Return [X, Y] of the center of cell containing provided text 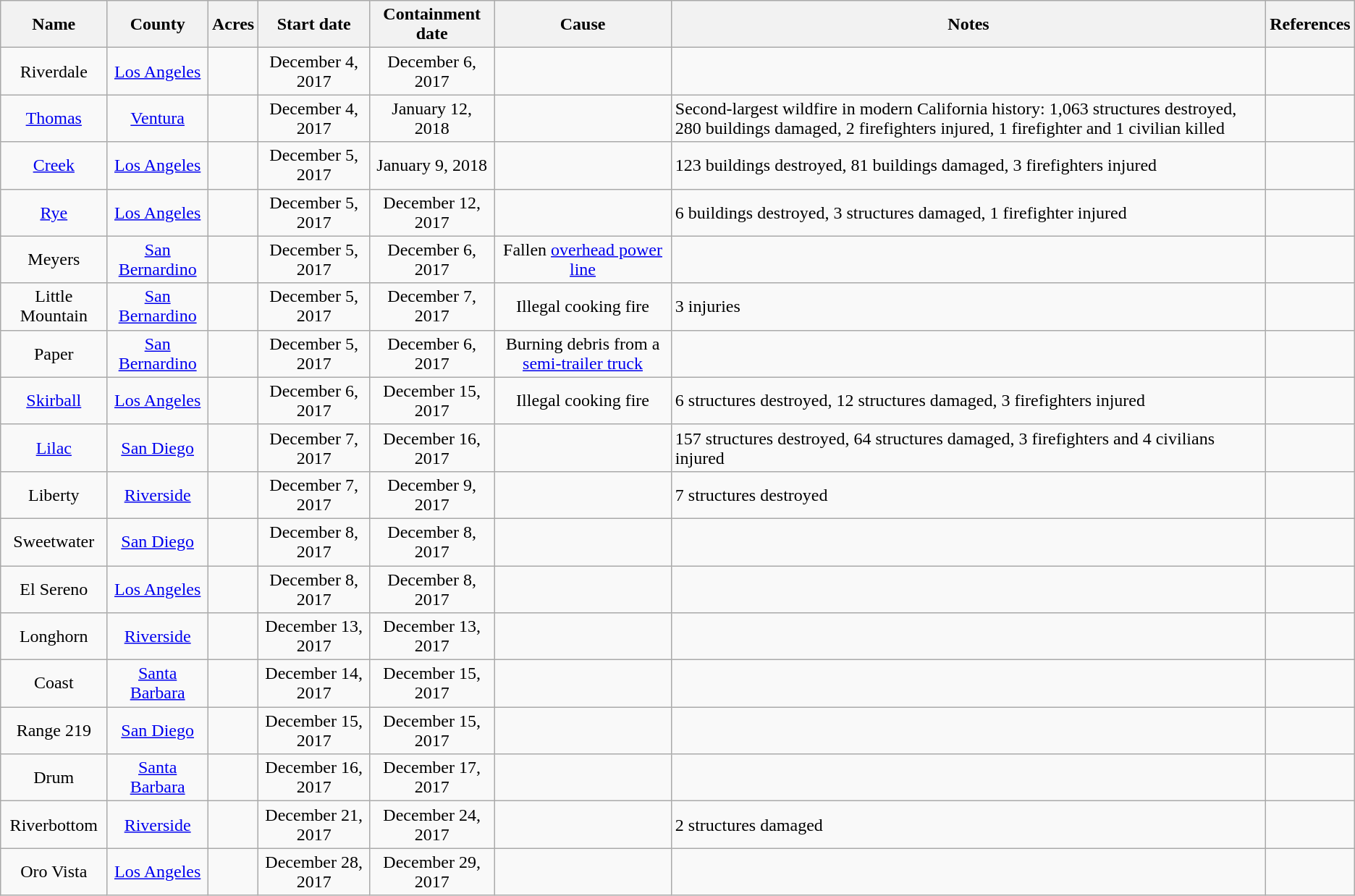
Oro Vista [54, 871]
Notes [968, 25]
Longhorn [54, 637]
Skirball [54, 401]
Burning debris from a semi-trailer truck [583, 353]
Thomas [54, 119]
Acres [233, 25]
Riverdale [54, 71]
Ventura [158, 119]
References [1310, 25]
Start date [314, 25]
Fallen overhead power line [583, 259]
December 9, 2017 [432, 495]
Sweetwater [54, 541]
123 buildings destroyed, 81 buildings damaged, 3 firefighters injured [968, 165]
Containment date [432, 25]
Name [54, 25]
Meyers [54, 259]
Lilac [54, 447]
3 injuries [968, 307]
7 structures destroyed [968, 495]
Coast [54, 683]
2 structures damaged [968, 825]
December 14, 2017 [314, 683]
January 12, 2018 [432, 119]
December 24, 2017 [432, 825]
El Sereno [54, 589]
Paper [54, 353]
Range 219 [54, 731]
6 buildings destroyed, 3 structures damaged, 1 firefighter injured [968, 213]
157 structures destroyed, 64 structures damaged, 3 firefighters and 4 civilians injured [968, 447]
County [158, 25]
December 12, 2017 [432, 213]
December 17, 2017 [432, 777]
6 structures destroyed, 12 structures damaged, 3 firefighters injured [968, 401]
Little Mountain [54, 307]
December 29, 2017 [432, 871]
Liberty [54, 495]
Rye [54, 213]
Riverbottom [54, 825]
Creek [54, 165]
December 21, 2017 [314, 825]
December 28, 2017 [314, 871]
January 9, 2018 [432, 165]
Drum [54, 777]
Cause [583, 25]
